Provide the (x, y) coordinate of the cell's center where the given text is located.  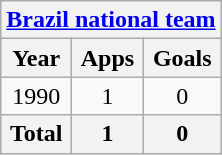
Brazil national team (111, 20)
Total (36, 134)
1990 (36, 96)
Year (36, 58)
Goals (182, 58)
Apps (108, 58)
